For the text-containing cell, return its midpoint in (x, y) coordinate format. 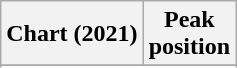
Peakposition (189, 34)
Chart (2021) (72, 34)
